Determine the [X, Y] coordinate at the center of the cell enclosing the given text.  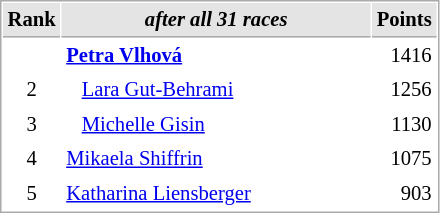
1416 [404, 56]
Mikaela Shiffrin [216, 158]
1075 [404, 158]
Rank [32, 20]
3 [32, 124]
903 [404, 194]
5 [32, 194]
1256 [404, 90]
Points [404, 20]
4 [32, 158]
Katharina Liensberger [216, 194]
Michelle Gisin [216, 124]
Petra Vlhová [216, 56]
after all 31 races [216, 20]
2 [32, 90]
1130 [404, 124]
Lara Gut-Behrami [216, 90]
